Locate the cell with the specified text and output its [x, y] center coordinate. 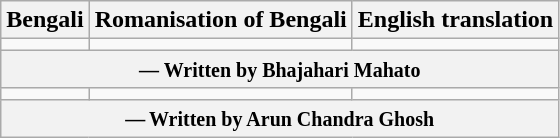
Bengali [45, 20]
— Written by Bhajahari Mahato [280, 69]
— Written by Arun Chandra Ghosh [280, 118]
Romanisation of Bengali [220, 20]
English translation [455, 20]
